Capture the cell that displays the provided text and extract its (x, y) central coordinate. 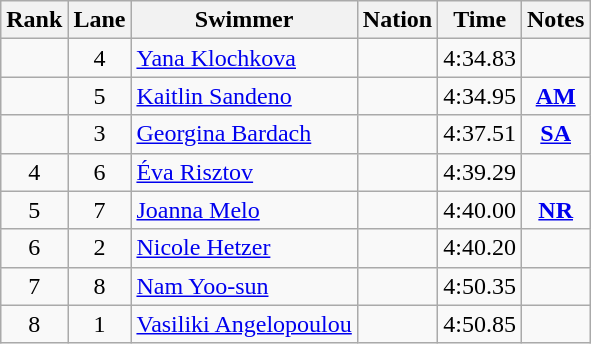
Vasiliki Angelopoulou (244, 324)
3 (100, 134)
AM (555, 96)
Rank (34, 20)
4:50.85 (480, 324)
Notes (555, 20)
2 (100, 248)
Yana Klochkova (244, 58)
Kaitlin Sandeno (244, 96)
4:39.29 (480, 172)
SA (555, 134)
4:40.20 (480, 248)
Georgina Bardach (244, 134)
Time (480, 20)
4:40.00 (480, 210)
Swimmer (244, 20)
Lane (100, 20)
4:34.83 (480, 58)
NR (555, 210)
4:50.35 (480, 286)
4:37.51 (480, 134)
1 (100, 324)
Nam Yoo-sun (244, 286)
Nation (397, 20)
4:34.95 (480, 96)
Éva Risztov (244, 172)
Nicole Hetzer (244, 248)
Joanna Melo (244, 210)
